Detect which cell encompasses the target text, then output its (x, y) center coordinate. 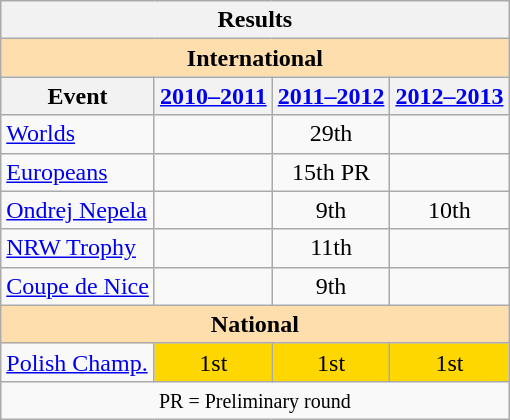
NRW Trophy (78, 248)
Worlds (78, 134)
Results (255, 20)
Event (78, 96)
15th PR (331, 172)
Coupe de Nice (78, 286)
11th (331, 248)
International (255, 58)
Polish Champ. (78, 362)
National (255, 324)
10th (450, 210)
2010–2011 (213, 96)
2012–2013 (450, 96)
Europeans (78, 172)
PR = Preliminary round (255, 400)
2011–2012 (331, 96)
29th (331, 134)
Ondrej Nepela (78, 210)
